Scan for the cell matching the given text and deliver its [x, y] coordinate at center. 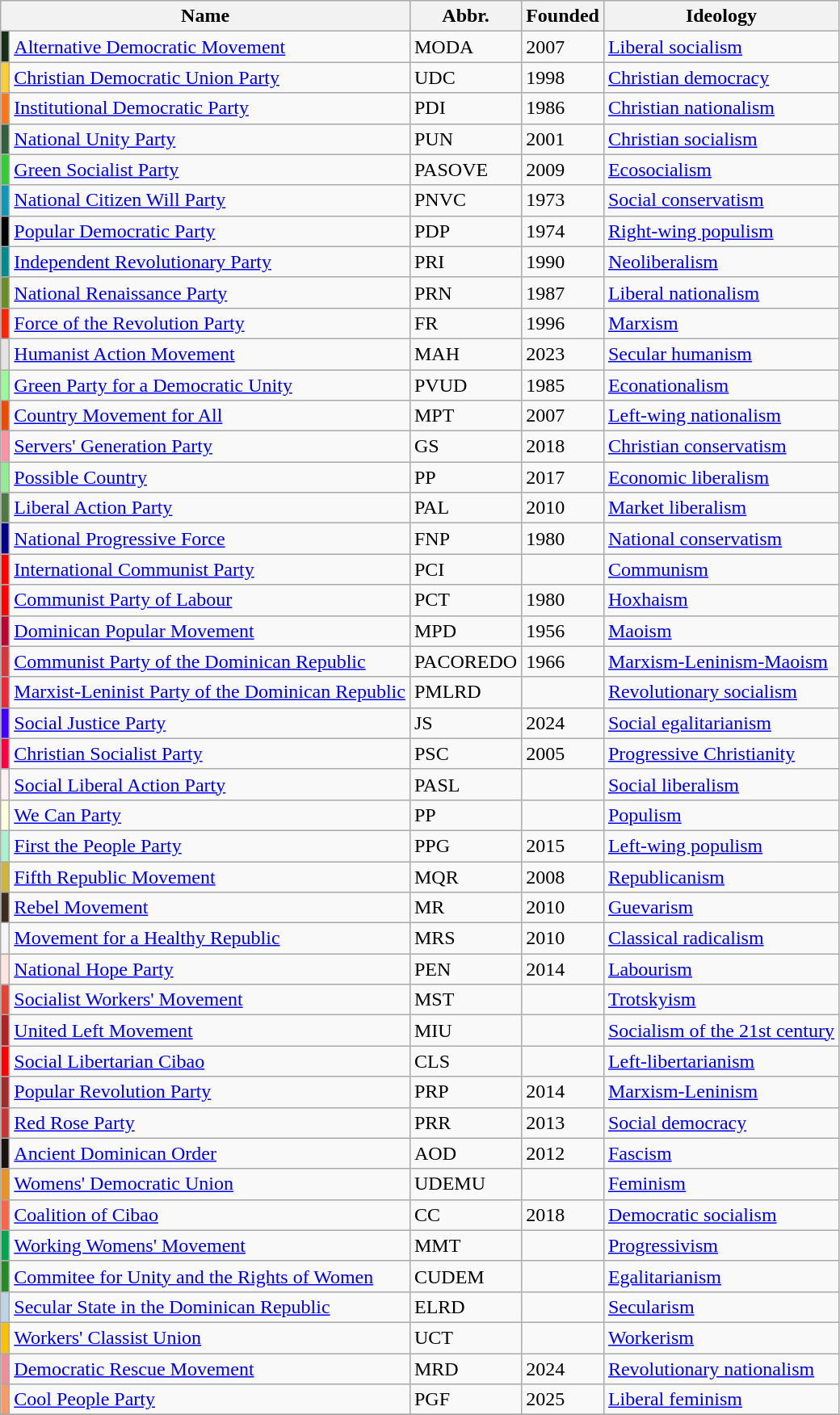
Social democracy [720, 1123]
1966 [563, 661]
ELRD [465, 1307]
2001 [563, 139]
Social Justice Party [210, 723]
1956 [563, 631]
UDEMU [465, 1184]
Democratic socialism [720, 1215]
Humanist Action Movement [210, 354]
Marxist-Leninist Party of the Dominican Republic [210, 692]
PRR [465, 1123]
Right-wing populism [720, 231]
National Unity Party [210, 139]
PASOVE [465, 170]
Communism [720, 569]
Independent Revolutionary Party [210, 262]
National Progressive Force [210, 539]
First the People Party [210, 846]
Economic liberalism [720, 477]
National Citizen Will Party [210, 200]
Left-libertarianism [720, 1061]
1987 [563, 292]
PMLRD [465, 692]
PRN [465, 292]
National Hope Party [210, 969]
Possible Country [210, 477]
Egalitarianism [720, 1276]
Marxism-Leninism [720, 1092]
2015 [563, 846]
National conservatism [720, 539]
Liberal socialism [720, 47]
AOD [465, 1153]
Ancient Dominican Order [210, 1153]
Liberal feminism [720, 1400]
2012 [563, 1153]
2017 [563, 477]
PCI [465, 569]
Name [205, 16]
1990 [563, 262]
Trotskyism [720, 1000]
Force of the Revolution Party [210, 323]
Working Womens' Movement [210, 1245]
Feminism [720, 1184]
1985 [563, 385]
Social Liberal Action Party [210, 784]
Hoxhaism [720, 600]
Classical radicalism [720, 938]
Christian socialism [720, 139]
Womens' Democratic Union [210, 1184]
MODA [465, 47]
Liberal Action Party [210, 508]
Country Movement for All [210, 416]
CLS [465, 1061]
Fascism [720, 1153]
Workers' Classist Union [210, 1337]
1986 [563, 108]
MST [465, 1000]
Servers' Generation Party [210, 447]
Econationalism [720, 385]
Popular Democratic Party [210, 231]
PRP [465, 1092]
Secularism [720, 1307]
PGF [465, 1400]
MMT [465, 1245]
2025 [563, 1400]
1998 [563, 78]
Commitee for Unity and the Rights of Women [210, 1276]
Red Rose Party [210, 1123]
1973 [563, 200]
United Left Movement [210, 1031]
Progressivism [720, 1245]
PUN [465, 139]
2009 [563, 170]
Populism [720, 815]
MAH [465, 354]
Christian Socialist Party [210, 754]
PDP [465, 231]
2023 [563, 354]
MRD [465, 1369]
Communist Party of Labour [210, 600]
2005 [563, 754]
MIU [465, 1031]
Market liberalism [720, 508]
PAL [465, 508]
GS [465, 447]
Marxism-Leninism-Maoism [720, 661]
National Renaissance Party [210, 292]
Ideology [720, 16]
Social Libertarian Cibao [210, 1061]
Green Party for a Democratic Unity [210, 385]
Revolutionary socialism [720, 692]
Christian nationalism [720, 108]
PSC [465, 754]
We Can Party [210, 815]
Left-wing nationalism [720, 416]
MR [465, 908]
1996 [563, 323]
UDC [465, 78]
PPG [465, 846]
PNVC [465, 200]
CC [465, 1215]
2008 [563, 876]
MRS [465, 938]
Christian democracy [720, 78]
Christian Democratic Union Party [210, 78]
Alternative Democratic Movement [210, 47]
Labourism [720, 969]
Rebel Movement [210, 908]
PEN [465, 969]
Cool People Party [210, 1400]
Social liberalism [720, 784]
Fifth Republic Movement [210, 876]
UCT [465, 1337]
Institutional Democratic Party [210, 108]
Liberal nationalism [720, 292]
Left-wing populism [720, 846]
Republicanism [720, 876]
Popular Revolution Party [210, 1092]
MQR [465, 876]
Ecosocialism [720, 170]
Democratic Rescue Movement [210, 1369]
Socialist Workers' Movement [210, 1000]
Movement for a Healthy Republic [210, 938]
Founded [563, 16]
Green Socialist Party [210, 170]
Coalition of Cibao [210, 1215]
Socialism of the 21st century [720, 1031]
MPT [465, 416]
PVUD [465, 385]
Workerism [720, 1337]
Abbr. [465, 16]
Revolutionary nationalism [720, 1369]
FR [465, 323]
MPD [465, 631]
PDI [465, 108]
Secular State in the Dominican Republic [210, 1307]
Guevarism [720, 908]
Communist Party of the Dominican Republic [210, 661]
JS [465, 723]
1974 [563, 231]
Dominican Popular Movement [210, 631]
CUDEM [465, 1276]
Maoism [720, 631]
Social conservatism [720, 200]
Christian conservatism [720, 447]
PACOREDO [465, 661]
2013 [563, 1123]
FNP [465, 539]
Neoliberalism [720, 262]
Secular humanism [720, 354]
Social egalitarianism [720, 723]
Marxism [720, 323]
PRI [465, 262]
Progressive Christianity [720, 754]
International Communist Party [210, 569]
PCT [465, 600]
PASL [465, 784]
